Extract the [x, y] coordinate from the center of the cell holding the provided text.  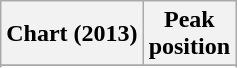
Peakposition [189, 34]
Chart (2013) [72, 34]
